Pinpoint the cell where the given text exists, returning its [X, Y] midpoint coordinate. 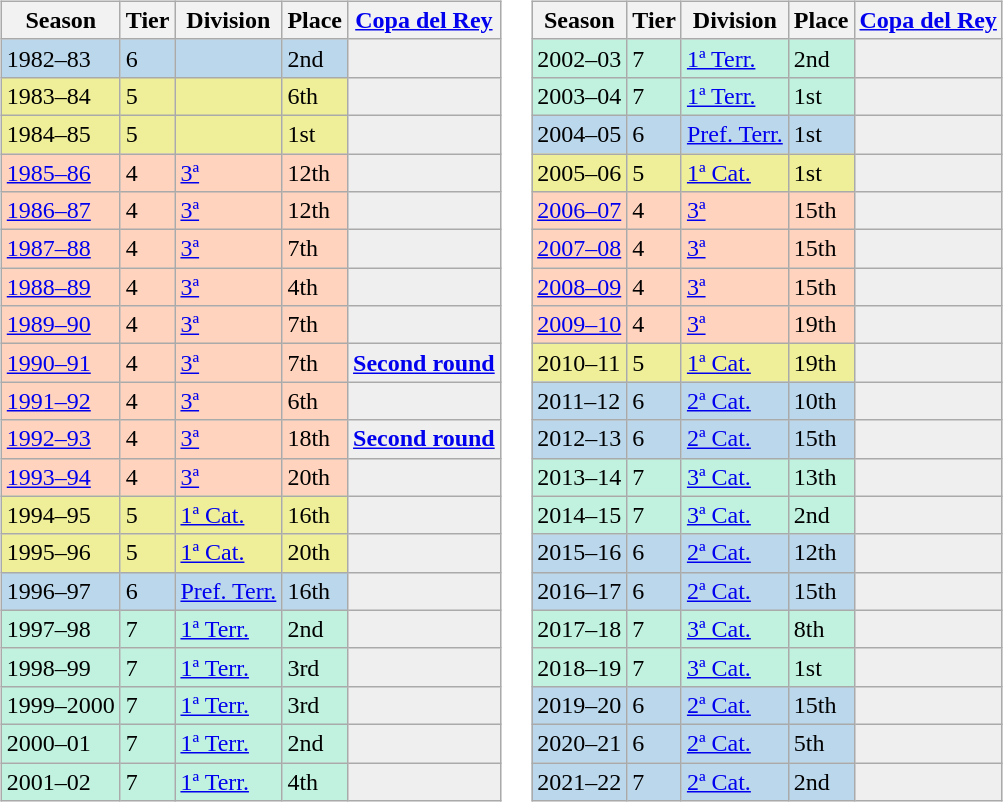
2001–02 [60, 781]
1988–89 [60, 287]
2013–14 [580, 477]
2018–19 [580, 667]
1986–87 [60, 211]
2017–18 [580, 629]
1983–84 [60, 96]
1996–97 [60, 591]
8th [821, 629]
2020–21 [580, 743]
1994–95 [60, 515]
2012–13 [580, 439]
1987–88 [60, 249]
2005–06 [580, 173]
2008–09 [580, 287]
2004–05 [580, 134]
2011–12 [580, 401]
1992–93 [60, 439]
2003–04 [580, 96]
2009–10 [580, 325]
2021–22 [580, 781]
1998–99 [60, 667]
1993–94 [60, 477]
13th [821, 477]
2019–20 [580, 705]
2016–17 [580, 591]
1991–92 [60, 401]
2007–08 [580, 249]
1997–98 [60, 629]
1989–90 [60, 325]
2010–11 [580, 363]
18th [315, 439]
1982–83 [60, 58]
1995–96 [60, 553]
1984–85 [60, 134]
2002–03 [580, 58]
1990–91 [60, 363]
2014–15 [580, 515]
1985–86 [60, 173]
5th [821, 743]
2006–07 [580, 211]
2000–01 [60, 743]
1999–2000 [60, 705]
10th [821, 401]
2015–16 [580, 553]
